Determine the (x, y) coordinate at the center of the cell enclosing the given text.  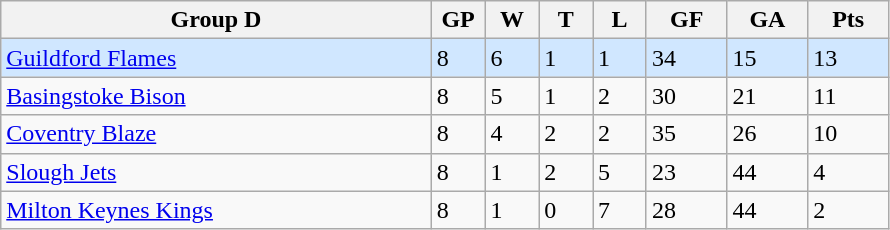
15 (768, 58)
13 (848, 58)
Guildford Flames (216, 58)
23 (686, 172)
21 (768, 96)
Basingstoke Bison (216, 96)
Slough Jets (216, 172)
34 (686, 58)
26 (768, 134)
10 (848, 134)
6 (512, 58)
7 (620, 210)
11 (848, 96)
GA (768, 20)
GP (458, 20)
30 (686, 96)
T (566, 20)
0 (566, 210)
Group D (216, 20)
Coventry Blaze (216, 134)
28 (686, 210)
GF (686, 20)
W (512, 20)
Pts (848, 20)
L (620, 20)
Milton Keynes Kings (216, 210)
35 (686, 134)
